Pinpoint the cell where the given text exists, returning its [X, Y] midpoint coordinate. 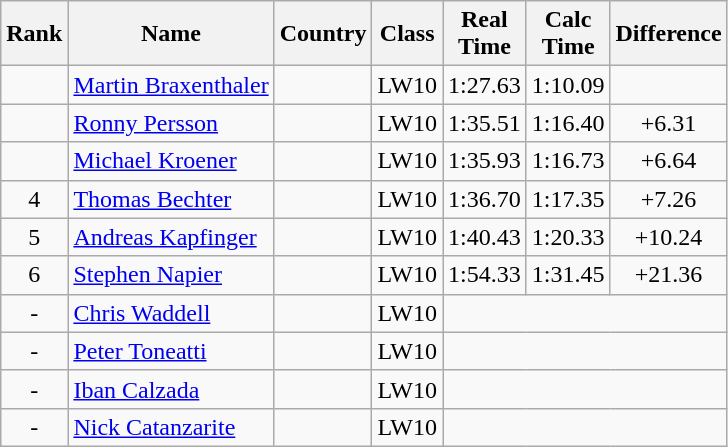
Thomas Bechter [171, 199]
RealTime [484, 34]
1:20.33 [568, 237]
6 [34, 275]
Peter Toneatti [171, 351]
+10.24 [668, 237]
Iban Calzada [171, 389]
Michael Kroener [171, 161]
Difference [668, 34]
1:36.70 [484, 199]
1:10.09 [568, 85]
Martin Braxenthaler [171, 85]
+6.64 [668, 161]
+21.36 [668, 275]
Class [408, 34]
1:40.43 [484, 237]
1:16.73 [568, 161]
Andreas Kapfinger [171, 237]
CalcTime [568, 34]
Country [323, 34]
+6.31 [668, 123]
5 [34, 237]
Ronny Persson [171, 123]
1:54.33 [484, 275]
Nick Catanzarite [171, 427]
1:17.35 [568, 199]
1:27.63 [484, 85]
1:16.40 [568, 123]
Rank [34, 34]
1:31.45 [568, 275]
1:35.93 [484, 161]
4 [34, 199]
Stephen Napier [171, 275]
Chris Waddell [171, 313]
1:35.51 [484, 123]
+7.26 [668, 199]
Name [171, 34]
